Capture the cell that displays the provided text and extract its (x, y) central coordinate. 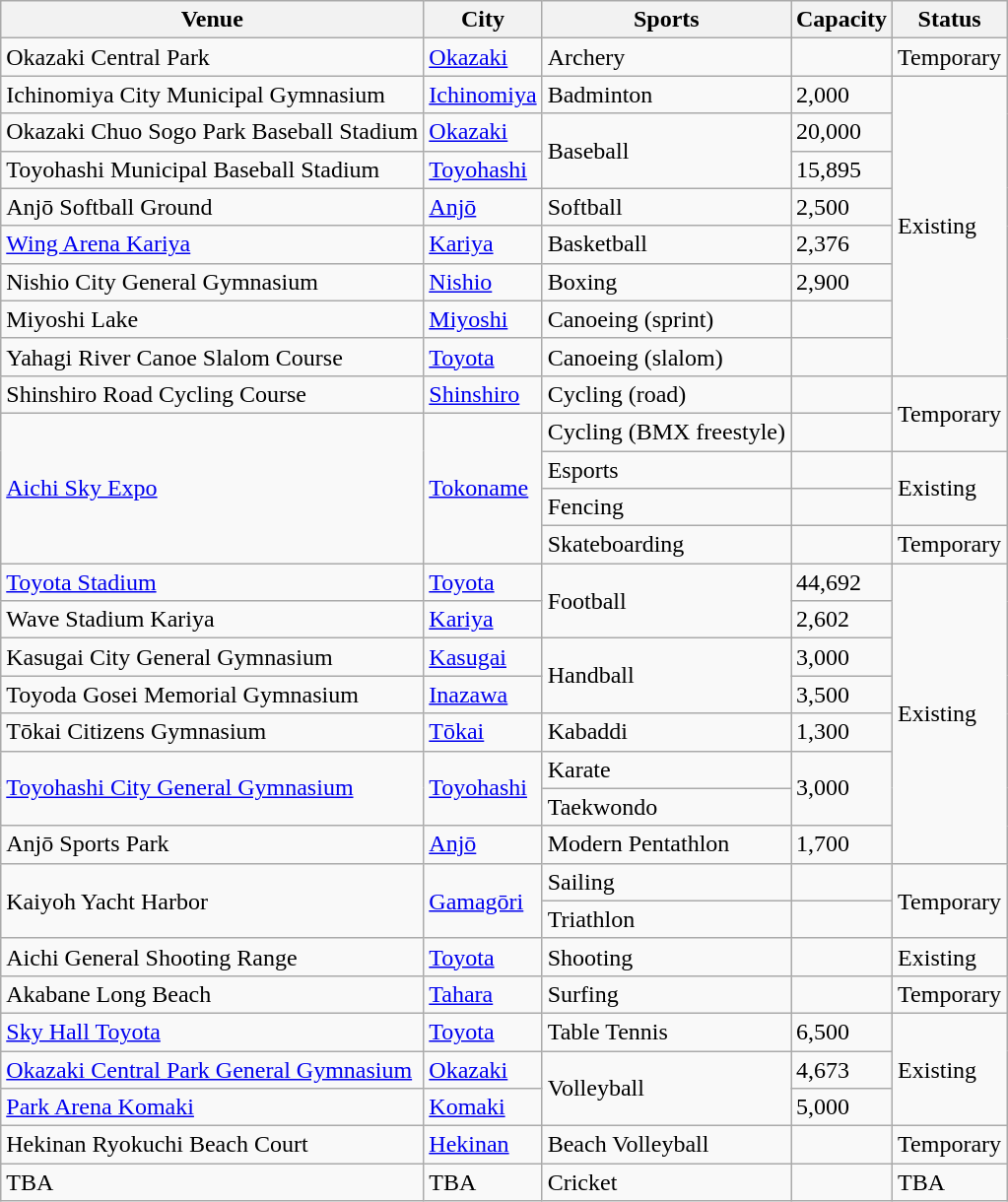
Capacity (841, 20)
Sports (666, 20)
Sailing (666, 882)
Toyota Stadium (213, 582)
Venue (213, 20)
Tōkai (483, 732)
Status (950, 20)
15,895 (841, 169)
City (483, 20)
Anjō Softball Ground (213, 207)
2,602 (841, 620)
Baseball (666, 151)
Kaiyoh Yacht Harbor (213, 901)
Hekinan (483, 1145)
Surfing (666, 994)
Basketball (666, 244)
Boxing (666, 282)
4,673 (841, 1069)
Cycling (BMX freestyle) (666, 432)
Triathlon (666, 919)
6,500 (841, 1032)
Wing Arena Kariya (213, 244)
Toyohashi Municipal Baseball Stadium (213, 169)
Shooting (666, 957)
Toyohashi City General Gymnasium (213, 788)
Nishio City General Gymnasium (213, 282)
2,000 (841, 95)
Nishio (483, 282)
Handball (666, 676)
Softball (666, 207)
Akabane Long Beach (213, 994)
Gamagōri (483, 901)
Miyoshi (483, 319)
Park Arena Komaki (213, 1107)
Table Tennis (666, 1032)
44,692 (841, 582)
Miyoshi Lake (213, 319)
Komaki (483, 1107)
Football (666, 601)
Cycling (road) (666, 394)
Yahagi River Canoe Slalom Course (213, 357)
20,000 (841, 132)
Shinshiro (483, 394)
1,700 (841, 844)
Archery (666, 57)
Shinshiro Road Cycling Course (213, 394)
Okazaki Central Park General Gymnasium (213, 1069)
Volleyball (666, 1088)
1,300 (841, 732)
3,500 (841, 695)
Ichinomiya City Municipal Gymnasium (213, 95)
Kasugai City General Gymnasium (213, 657)
5,000 (841, 1107)
Sky Hall Toyota (213, 1032)
Wave Stadium Kariya (213, 620)
Hekinan Ryokuchi Beach Court (213, 1145)
2,900 (841, 282)
Kasugai (483, 657)
Aichi General Shooting Range (213, 957)
Okazaki Chuo Sogo Park Baseball Stadium (213, 132)
Ichinomiya (483, 95)
Toyoda Gosei Memorial Gymnasium (213, 695)
Badminton (666, 95)
Kabaddi (666, 732)
Okazaki Central Park (213, 57)
Cricket (666, 1182)
Tōkai Citizens Gymnasium (213, 732)
Taekwondo (666, 807)
Inazawa (483, 695)
2,500 (841, 207)
Esports (666, 470)
Anjō Sports Park (213, 844)
Canoeing (slalom) (666, 357)
Modern Pentathlon (666, 844)
Karate (666, 769)
2,376 (841, 244)
Beach Volleyball (666, 1145)
Skateboarding (666, 545)
Tahara (483, 994)
Aichi Sky Expo (213, 488)
Fencing (666, 507)
Canoeing (sprint) (666, 319)
Tokoname (483, 488)
